Scan for the cell matching the given text and deliver its (X, Y) coordinate at center. 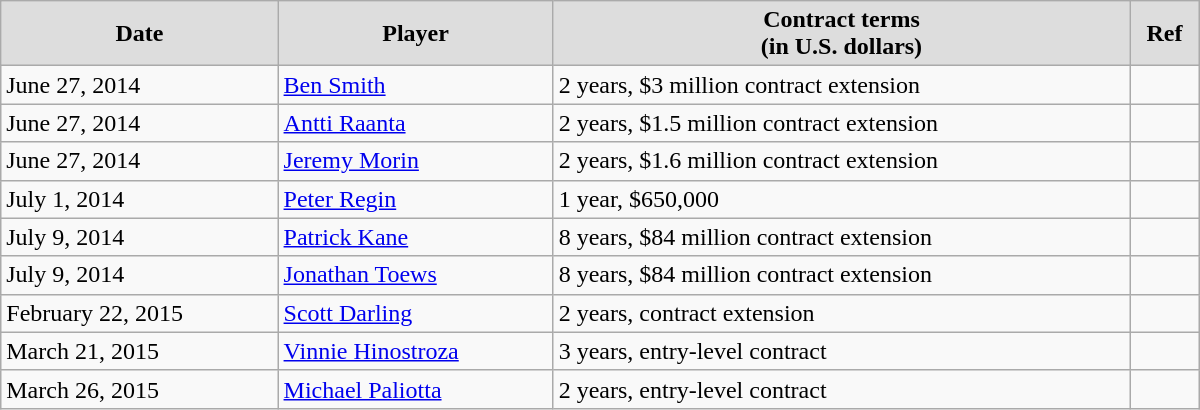
Jonathan Toews (416, 275)
March 26, 2015 (140, 389)
Jeremy Morin (416, 161)
Scott Darling (416, 313)
Antti Raanta (416, 123)
Michael Paliotta (416, 389)
Contract terms(in U.S. dollars) (842, 34)
1 year, $650,000 (842, 199)
Peter Regin (416, 199)
Ben Smith (416, 85)
2 years, $3 million contract extension (842, 85)
Ref (1165, 34)
March 21, 2015 (140, 351)
Date (140, 34)
2 years, contract extension (842, 313)
Vinnie Hinostroza (416, 351)
2 years, $1.6 million contract extension (842, 161)
2 years, entry-level contract (842, 389)
Patrick Kane (416, 237)
2 years, $1.5 million contract extension (842, 123)
July 1, 2014 (140, 199)
3 years, entry-level contract (842, 351)
February 22, 2015 (140, 313)
Player (416, 34)
